Output the [x, y] coordinate of the center of the cell containing the given text.  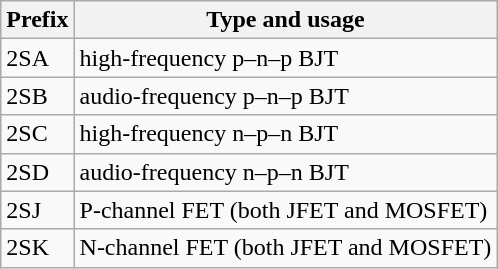
2SJ [38, 210]
2SD [38, 172]
high-frequency p–n–p BJT [286, 58]
high-frequency n–p–n BJT [286, 134]
Prefix [38, 20]
2SK [38, 248]
audio-frequency n–p–n BJT [286, 172]
audio-frequency p–n–p BJT [286, 96]
N-channel FET (both JFET and MOSFET) [286, 248]
P-channel FET (both JFET and MOSFET) [286, 210]
2SB [38, 96]
2SA [38, 58]
2SC [38, 134]
Type and usage [286, 20]
